Search for the cell housing the specified text and yield its [X, Y] center coordinate. 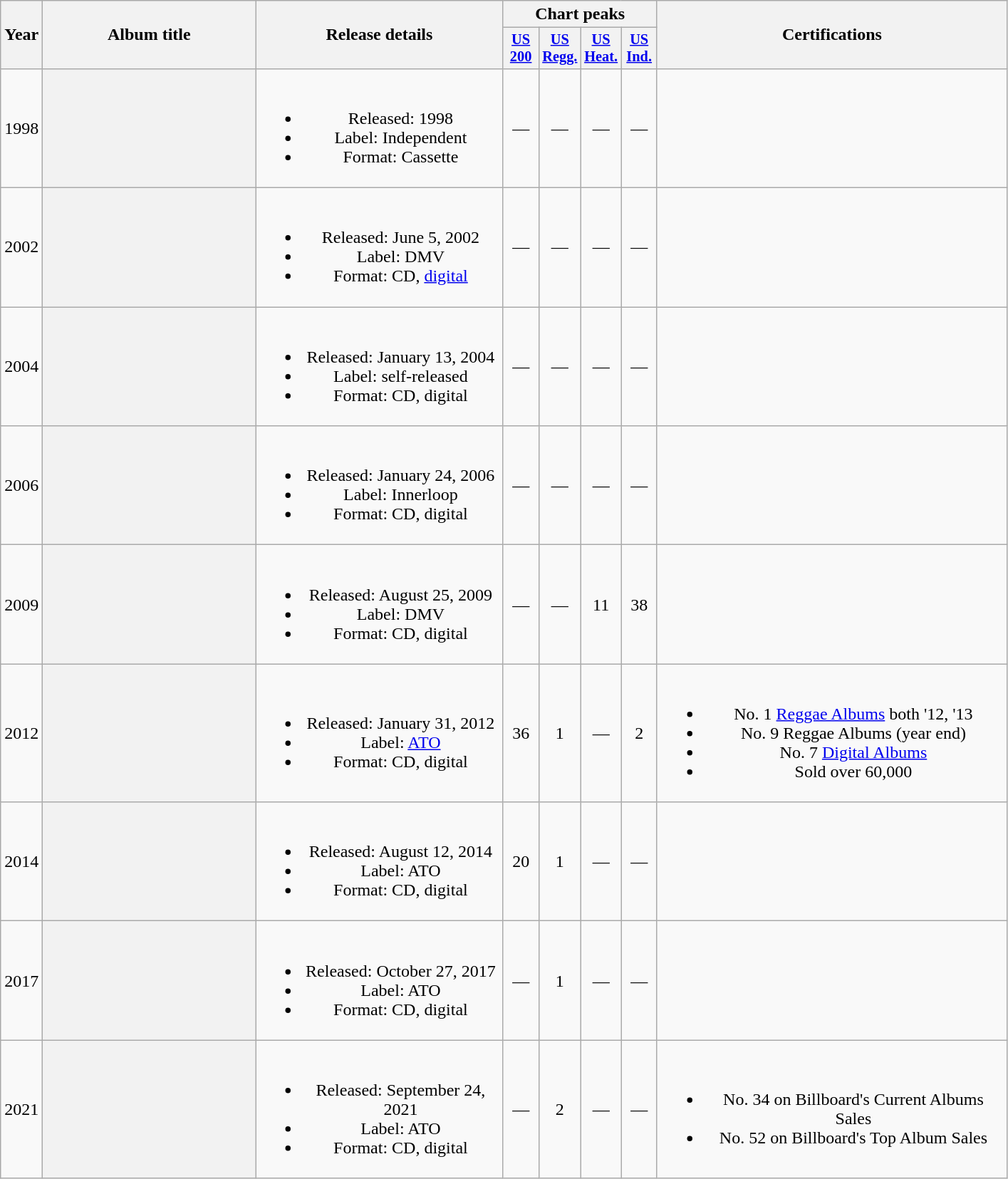
No. 34 on Billboard's Current Albums SalesNo. 52 on Billboard's Top Album Sales [832, 1109]
Released: 1998Label: IndependentFormat: Cassette [379, 128]
20 [521, 862]
2002 [21, 248]
2021 [21, 1109]
Released: January 24, 2006Label: InnerloopFormat: CD, digital [379, 486]
Released: June 5, 2002Label: DMVFormat: CD, digital [379, 248]
Certifications [832, 35]
36 [521, 733]
1998 [21, 128]
2017 [21, 980]
2014 [21, 862]
Released: October 27, 2017Label: ATOFormat: CD, digital [379, 980]
2006 [21, 486]
Release details [379, 35]
2012 [21, 733]
Year [21, 35]
Released: January 31, 2012Label: ATOFormat: CD, digital [379, 733]
Chart peaks [580, 14]
USInd. [639, 48]
38 [639, 604]
USHeat. [601, 48]
Released: August 12, 2014Label: ATOFormat: CD, digital [379, 862]
Released: August 25, 2009Label: DMVFormat: CD, digital [379, 604]
Released: September 24, 2021Label: ATOFormat: CD, digital [379, 1109]
Released: January 13, 2004Label: self-releasedFormat: CD, digital [379, 366]
Album title [150, 35]
11 [601, 604]
US200 [521, 48]
2009 [21, 604]
No. 1 Reggae Albums both '12, '13No. 9 Reggae Albums (year end)No. 7 Digital AlbumsSold over 60,000 [832, 733]
2004 [21, 366]
USRegg. [560, 48]
